Extract the [x, y] coordinate from the center of the cell holding the provided text.  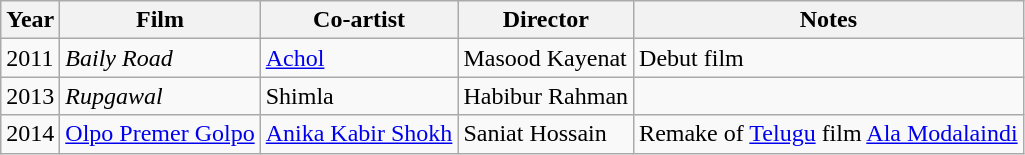
Baily Road [160, 58]
2011 [30, 58]
Debut film [829, 58]
Year [30, 20]
Olpo Premer Golpo [160, 134]
Masood Kayenat [546, 58]
Habibur Rahman [546, 96]
Achol [359, 58]
2014 [30, 134]
Remake of Telugu film Ala Modalaindi [829, 134]
Anika Kabir Shokh [359, 134]
Saniat Hossain [546, 134]
Notes [829, 20]
Director [546, 20]
Shimla [359, 96]
2013 [30, 96]
Film [160, 20]
Co-artist [359, 20]
Rupgawal [160, 96]
